For the text-containing cell, return its midpoint in [x, y] coordinate format. 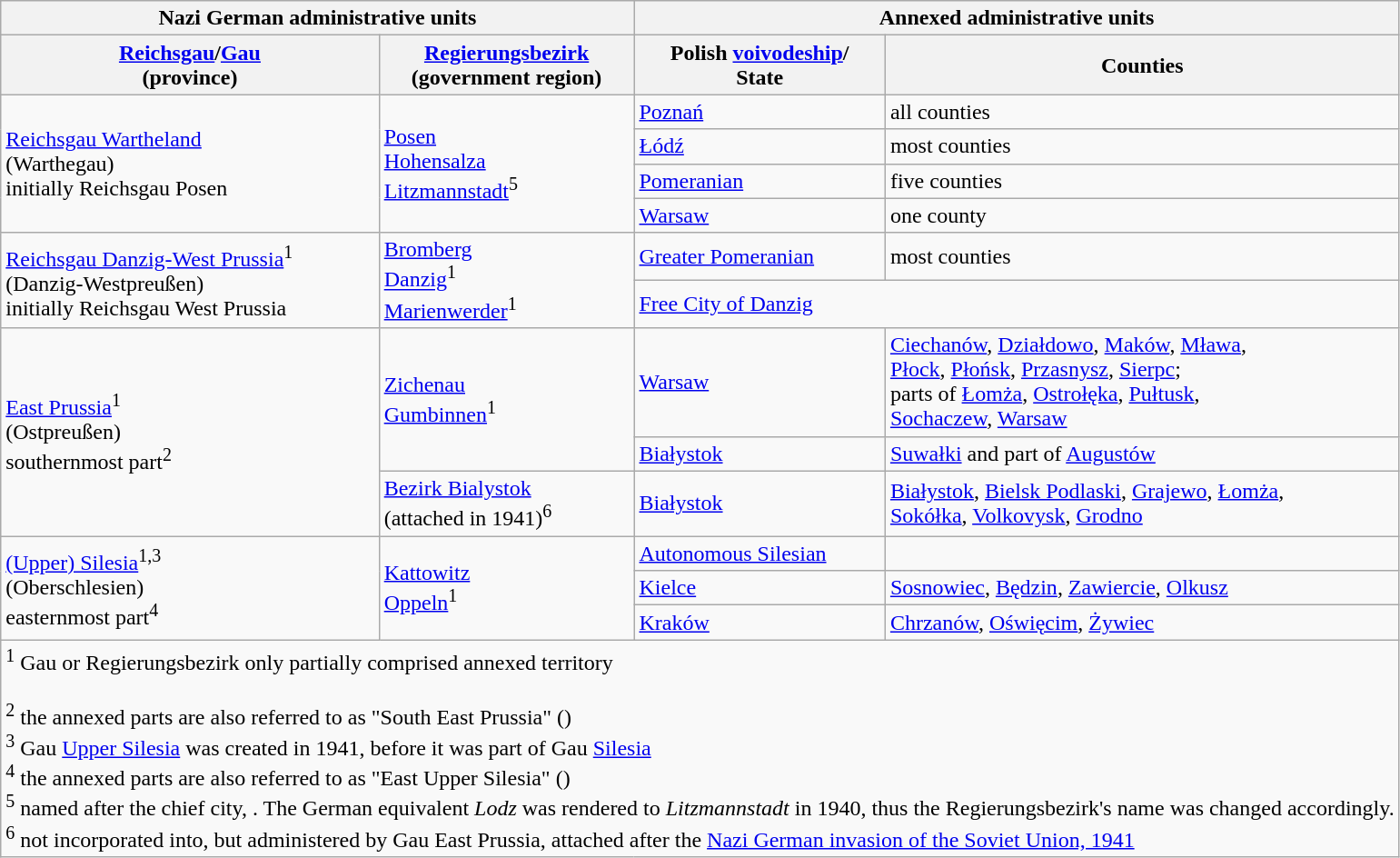
Regierungsbezirk (government region) [507, 65]
KattowitzOppeln1 [507, 588]
one county [1142, 215]
Suwałki and part of Augustów [1142, 454]
Autonomous Silesian [760, 554]
(Upper) Silesia1,3(Oberschlesien)easternmost part4 [190, 588]
Nazi German administrative units [318, 18]
Annexed administrative units [1017, 18]
Counties [1142, 65]
Polish voivodeship/State [760, 65]
Bezirk Bialystok(attached in 1941)6 [507, 504]
Reichsgau Danzig-West Prussia1(Danzig-Westpreußen)initially Reichsgau West Prussia [190, 280]
Free City of Danzig [1017, 305]
Łódź [760, 146]
Białystok, Bielsk Podlaski, Grajewo, Łomża,Sokółka, Volkovysk, Grodno [1142, 504]
Kielce [760, 588]
ZichenauGumbinnen1 [507, 400]
Greater Pomeranian [760, 256]
Pomeranian [760, 181]
Reichsgau/Gau(province) [190, 65]
PosenHohensalzaLitzmannstadt5 [507, 164]
Kraków [760, 623]
Reichsgau Wartheland(Warthegau)initially Reichsgau Posen [190, 164]
Ciechanów, Działdowo, Maków, Mława,Płock, Płońsk, Przasnysz, Sierpc;parts of Łomża, Ostrołęka, Pułtusk,Sochaczew, Warsaw [1142, 382]
East Prussia1(Ostpreußen)southernmost part2 [190, 433]
all counties [1142, 112]
Chrzanów, Oświęcim, Żywiec [1142, 623]
Poznań [760, 112]
Sosnowiec, Będzin, Zawiercie, Olkusz [1142, 588]
BrombergDanzig1Marienwerder1 [507, 280]
five counties [1142, 181]
